Identify which cell holds the provided text, then report its [x, y] central coordinate. 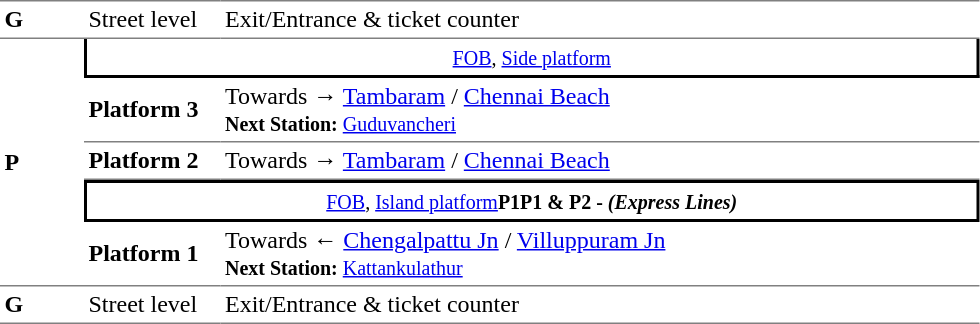
Platform 1 [152, 254]
P [42, 163]
Towards → Tambaram / Chennai Beach [600, 161]
FOB, Island platformP1P1 & P2 - (Express Lines) [532, 201]
Platform 2 [152, 161]
Platform 3 [152, 110]
Towards → Tambaram / Chennai BeachNext Station: Guduvancheri [600, 110]
FOB, Side platform [532, 58]
Towards ← Chengalpattu Jn / Villuppuram JnNext Station: Kattankulathur [600, 254]
